Output the [X, Y] coordinate of the center of the cell containing the given text.  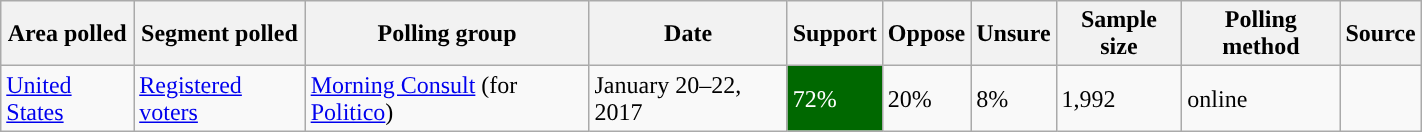
United States [68, 98]
Polling group [447, 34]
Oppose [926, 34]
72% [834, 98]
Registered voters [220, 98]
Segment polled [220, 34]
Sample size [1119, 34]
20% [926, 98]
Support [834, 34]
online [1261, 98]
Area polled [68, 34]
Morning Consult (for Politico) [447, 98]
January 20–22, 2017 [688, 98]
Unsure [1014, 34]
Polling method [1261, 34]
1,992 [1119, 98]
Date [688, 34]
Source [1380, 34]
8% [1014, 98]
